Determine the (X, Y) coordinate at the center of the cell enclosing the given text.  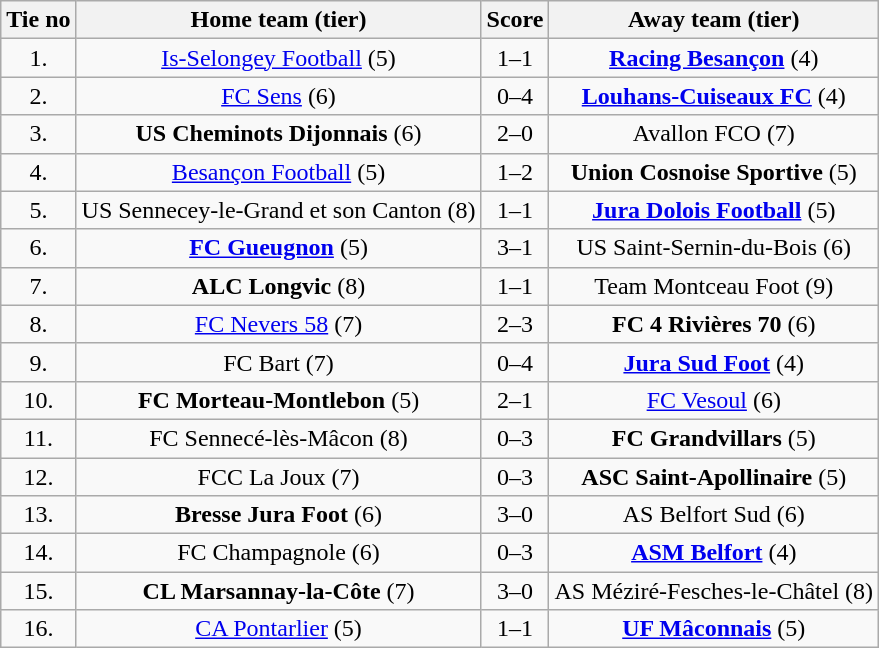
Racing Besançon (4) (714, 58)
UF Mâconnais (5) (714, 629)
13. (38, 515)
Louhans-Cuiseaux FC (4) (714, 96)
ASC Saint-Apollinaire (5) (714, 477)
Is-Selongey Football (5) (278, 58)
1. (38, 58)
7. (38, 286)
AS Méziré-Fesches-le-Châtel (8) (714, 591)
3–1 (515, 248)
FC Morteau-Montlebon (5) (278, 400)
FC Champagnole (6) (278, 553)
CL Marsannay-la-Côte (7) (278, 591)
FC Bart (7) (278, 362)
2–0 (515, 134)
8. (38, 324)
15. (38, 591)
AS Belfort Sud (6) (714, 515)
Avallon FCO (7) (714, 134)
9. (38, 362)
ALC Longvic (8) (278, 286)
Tie no (38, 20)
FCC La Joux (7) (278, 477)
Bresse Jura Foot (6) (278, 515)
Team Montceau Foot (9) (714, 286)
FC 4 Rivières 70 (6) (714, 324)
US Cheminots Dijonnais (6) (278, 134)
FC Sennecé-lès-Mâcon (8) (278, 438)
10. (38, 400)
2–3 (515, 324)
4. (38, 172)
Home team (tier) (278, 20)
FC Gueugnon (5) (278, 248)
CA Pontarlier (5) (278, 629)
FC Vesoul (6) (714, 400)
2–1 (515, 400)
12. (38, 477)
US Saint-Sernin-du-Bois (6) (714, 248)
FC Nevers 58 (7) (278, 324)
3. (38, 134)
16. (38, 629)
US Sennecey-le-Grand et son Canton (8) (278, 210)
14. (38, 553)
1–2 (515, 172)
Jura Dolois Football (5) (714, 210)
2. (38, 96)
FC Grandvillars (5) (714, 438)
5. (38, 210)
Away team (tier) (714, 20)
11. (38, 438)
Jura Sud Foot (4) (714, 362)
Score (515, 20)
Besançon Football (5) (278, 172)
Union Cosnoise Sportive (5) (714, 172)
6. (38, 248)
FC Sens (6) (278, 96)
ASM Belfort (4) (714, 553)
